Scan for the cell matching the given text and deliver its [X, Y] coordinate at center. 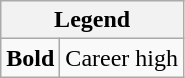
Career high [122, 58]
Legend [92, 20]
Bold [30, 58]
